Extract the (x, y) coordinate from the center of the cell holding the provided text.  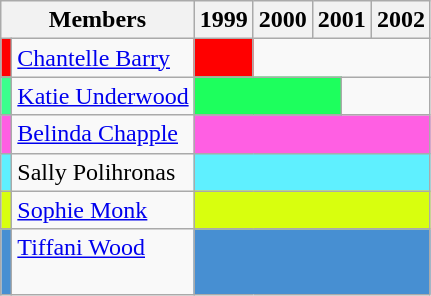
Members (98, 20)
2001 (342, 20)
Tiffani Wood (103, 262)
Katie Underwood (103, 96)
Sally Polihronas (103, 172)
Belinda Chapple (103, 134)
2000 (282, 20)
1999 (224, 20)
2002 (400, 20)
Chantelle Barry (103, 58)
Sophie Monk (103, 210)
